Pinpoint the cell where the given text exists, returning its [x, y] midpoint coordinate. 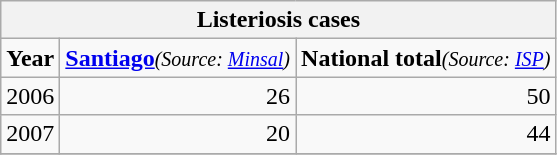
44 [426, 134]
2006 [30, 96]
26 [178, 96]
Year [30, 58]
National total(Source: ISP) [426, 58]
20 [178, 134]
Listeriosis cases [278, 20]
2007 [30, 134]
50 [426, 96]
Santiago(Source: Minsal) [178, 58]
